Return (x, y) of the center of cell containing provided text 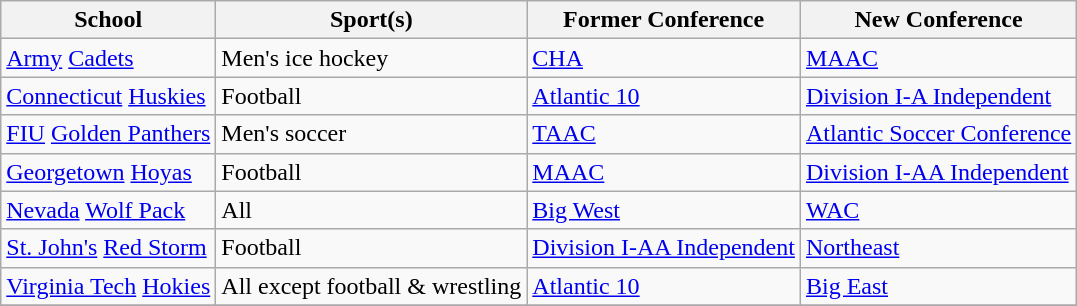
All (372, 210)
St. John's Red Storm (108, 248)
WAC (938, 210)
All except football & wrestling (372, 286)
Nevada Wolf Pack (108, 210)
Virginia Tech Hokies (108, 286)
TAAC (664, 134)
Men's soccer (372, 134)
Northeast (938, 248)
CHA (664, 58)
New Conference (938, 20)
Atlantic Soccer Conference (938, 134)
Division I-A Independent (938, 96)
Big West (664, 210)
Former Conference (664, 20)
Connecticut Huskies (108, 96)
School (108, 20)
Men's ice hockey (372, 58)
Georgetown Hoyas (108, 172)
Army Cadets (108, 58)
Sport(s) (372, 20)
Big East (938, 286)
FIU Golden Panthers (108, 134)
